For the text-containing cell, return its midpoint in [X, Y] coordinate format. 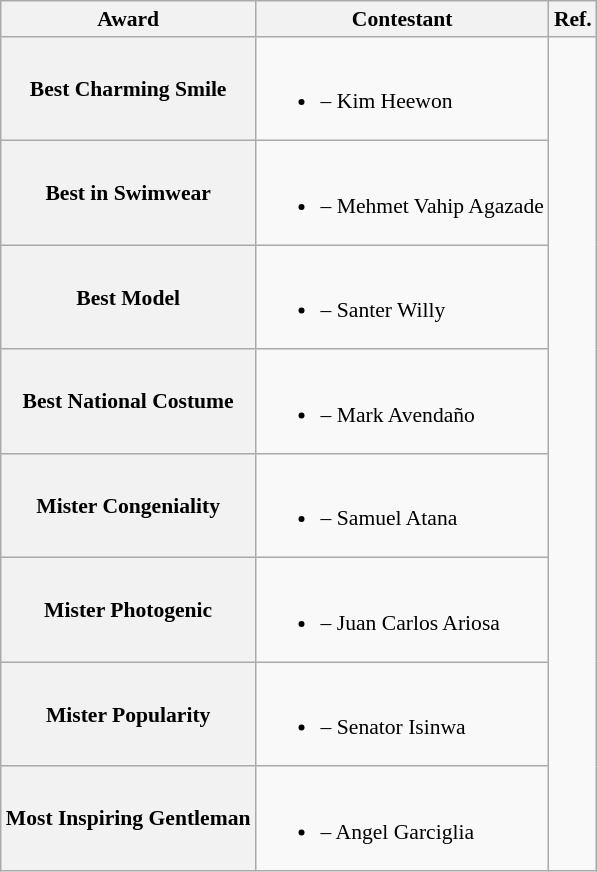
– Santer Willy [402, 297]
– Samuel Atana [402, 506]
Best in Swimwear [128, 193]
– Angel Garciglia [402, 819]
– Juan Carlos Ariosa [402, 610]
– Senator Isinwa [402, 715]
Best Model [128, 297]
Best National Costume [128, 402]
Most Inspiring Gentleman [128, 819]
– Kim Heewon [402, 89]
Mister Congeniality [128, 506]
Best Charming Smile [128, 89]
Mister Popularity [128, 715]
– Mark Avendaño [402, 402]
Contestant [402, 19]
Ref. [573, 19]
– Mehmet Vahip Agazade [402, 193]
Mister Photogenic [128, 610]
Award [128, 19]
